Find where the given text appears and provide that cell's center as [X, Y] coordinate. 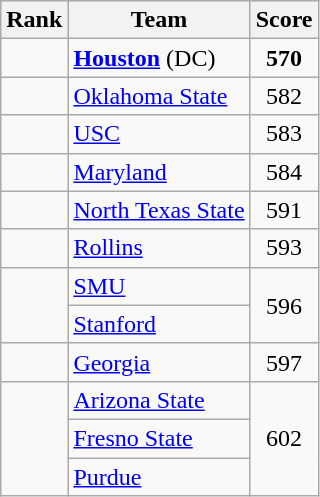
582 [284, 96]
Oklahoma State [159, 96]
North Texas State [159, 210]
Arizona State [159, 400]
591 [284, 210]
602 [284, 438]
Georgia [159, 362]
Stanford [159, 324]
Score [284, 20]
593 [284, 248]
Maryland [159, 172]
USC [159, 134]
Rollins [159, 248]
Team [159, 20]
Purdue [159, 477]
597 [284, 362]
570 [284, 58]
Rank [34, 20]
Houston (DC) [159, 58]
583 [284, 134]
SMU [159, 286]
Fresno State [159, 438]
584 [284, 172]
596 [284, 305]
